Provide the [X, Y] coordinate of the cell's center where the given text is located.  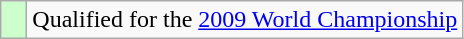
Qualified for the 2009 World Championship [245, 20]
